From the cell containing the given text, extract its center point as (X, Y) coordinate. 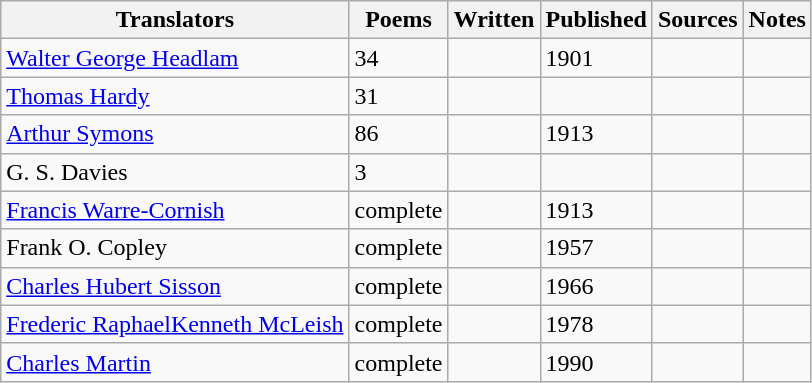
Poems (398, 20)
Published (596, 20)
Frederic RaphaelKenneth McLeish (175, 324)
Charles Martin (175, 362)
3 (398, 172)
Walter George Headlam (175, 58)
G. S. Davies (175, 172)
Translators (175, 20)
Francis Warre-Cornish (175, 210)
31 (398, 96)
1966 (596, 286)
Thomas Hardy (175, 96)
Written (494, 20)
1978 (596, 324)
Sources (698, 20)
Notes (777, 20)
1901 (596, 58)
34 (398, 58)
Frank O. Copley (175, 248)
Arthur Symons (175, 134)
1990 (596, 362)
Charles Hubert Sisson (175, 286)
1957 (596, 248)
86 (398, 134)
